Return [x, y] of the center of cell containing provided text 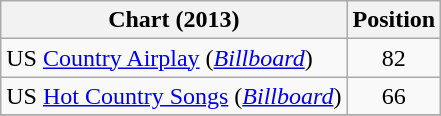
US Country Airplay (Billboard) [174, 58]
US Hot Country Songs (Billboard) [174, 96]
66 [394, 96]
82 [394, 58]
Position [394, 20]
Chart (2013) [174, 20]
